Identify which cell holds the provided text, then report its (X, Y) central coordinate. 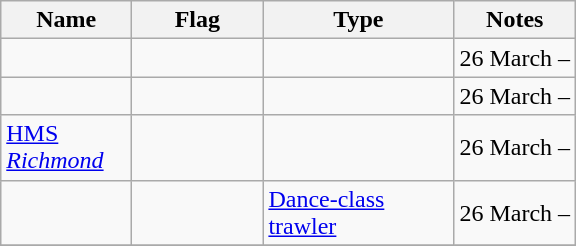
Flag (198, 20)
Notes (515, 20)
HMS Richmond (66, 148)
Type (358, 20)
Dance-class trawler (358, 212)
Name (66, 20)
